Return the (X, Y) coordinate for the center point of the cell that contains the specified text.  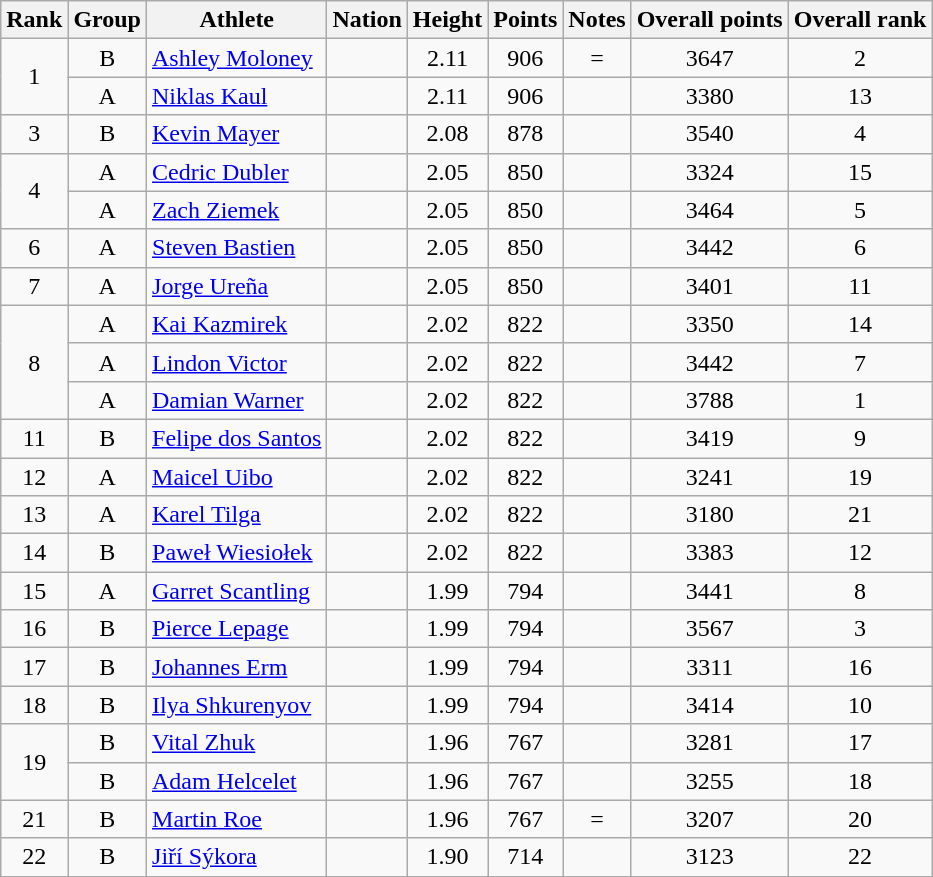
Johannes Erm (237, 667)
Garret Scantling (237, 591)
Overall points (710, 20)
Ashley Moloney (237, 58)
3350 (710, 324)
Lindon Victor (237, 362)
Jiří Sýkora (237, 857)
Group (108, 20)
Karel Tilga (237, 515)
Martin Roe (237, 819)
5 (860, 210)
3311 (710, 667)
3207 (710, 819)
Maicel Uibo (237, 477)
3241 (710, 477)
3788 (710, 400)
3281 (710, 743)
Points (526, 20)
2 (860, 58)
Height (447, 20)
Felipe dos Santos (237, 438)
3123 (710, 857)
Overall rank (860, 20)
3414 (710, 705)
9 (860, 438)
3380 (710, 96)
10 (860, 705)
Zach Ziemek (237, 210)
3419 (710, 438)
Adam Helcelet (237, 781)
714 (526, 857)
3647 (710, 58)
Kai Kazmirek (237, 324)
Steven Bastien (237, 248)
3255 (710, 781)
Pierce Lepage (237, 629)
878 (526, 134)
2.08 (447, 134)
Rank (34, 20)
Jorge Ureña (237, 286)
3441 (710, 591)
20 (860, 819)
Nation (367, 20)
Cedric Dubler (237, 172)
3401 (710, 286)
Kevin Mayer (237, 134)
3180 (710, 515)
3383 (710, 553)
3324 (710, 172)
Paweł Wiesiołek (237, 553)
Niklas Kaul (237, 96)
Damian Warner (237, 400)
3567 (710, 629)
1.90 (447, 857)
Notes (597, 20)
3464 (710, 210)
Vital Zhuk (237, 743)
3540 (710, 134)
Ilya Shkurenyov (237, 705)
Athlete (237, 20)
